Identify which cell holds the provided text, then report its (x, y) central coordinate. 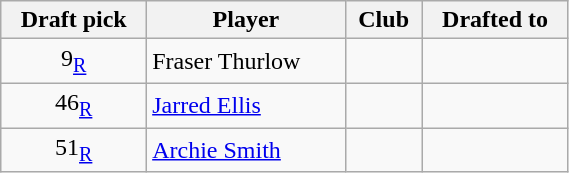
Club (384, 20)
51R (74, 150)
Player (246, 20)
9R (74, 61)
Archie Smith (246, 150)
Drafted to (495, 20)
Fraser Thurlow (246, 61)
Jarred Ellis (246, 105)
Draft pick (74, 20)
46R (74, 105)
